Locate the cell with the specified text and output its [X, Y] center coordinate. 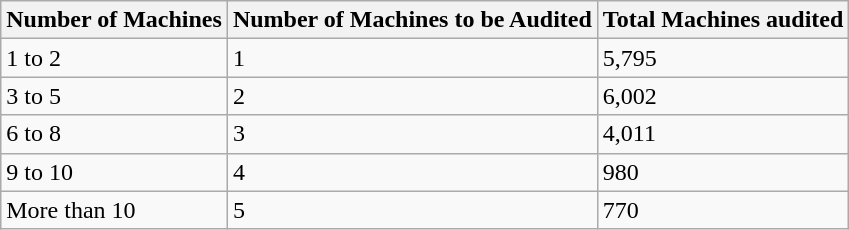
3 [412, 134]
4,011 [723, 134]
3 to 5 [114, 96]
5,795 [723, 58]
6 to 8 [114, 134]
More than 10 [114, 210]
770 [723, 210]
Total Machines audited [723, 20]
9 to 10 [114, 172]
2 [412, 96]
6,002 [723, 96]
5 [412, 210]
Number of Machines [114, 20]
Number of Machines to be Audited [412, 20]
980 [723, 172]
4 [412, 172]
1 to 2 [114, 58]
1 [412, 58]
